Return (X, Y) of the center of cell containing provided text 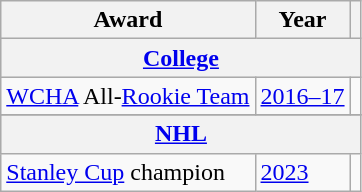
NHL (181, 134)
Year (302, 20)
Stanley Cup champion (128, 172)
2016–17 (302, 96)
Award (128, 20)
College (181, 58)
WCHA All-Rookie Team (128, 96)
2023 (302, 172)
